Output the (x, y) coordinate of the center of the cell containing the given text.  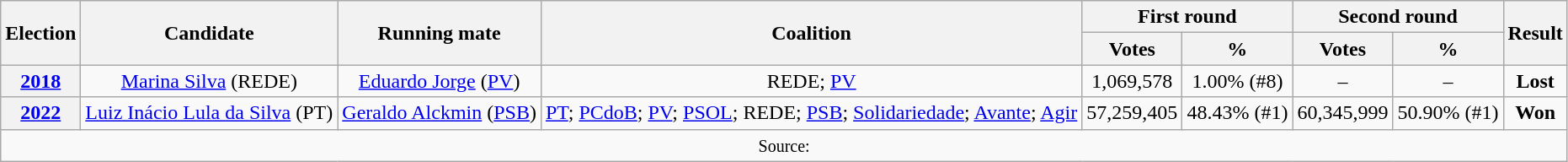
First round (1187, 17)
50.90% (#1) (1448, 113)
Source: (785, 145)
Election (40, 33)
Running mate (440, 33)
2022 (40, 113)
Luiz Inácio Lula da Silva (PT) (209, 113)
Coalition (811, 33)
2018 (40, 81)
REDE; PV (811, 81)
Second round (1398, 17)
Candidate (209, 33)
Lost (1535, 81)
Marina Silva (REDE) (209, 81)
PT; PCdoB; PV; PSOL; REDE; PSB; Solidariedade; Avante; Agir (811, 113)
48.43% (#1) (1238, 113)
Eduardo Jorge (PV) (440, 81)
Geraldo Alckmin (PSB) (440, 113)
57,259,405 (1132, 113)
Won (1535, 113)
Result (1535, 33)
60,345,999 (1342, 113)
1.00% (#8) (1238, 81)
1,069,578 (1132, 81)
